Return (x, y) of the center of cell containing provided text 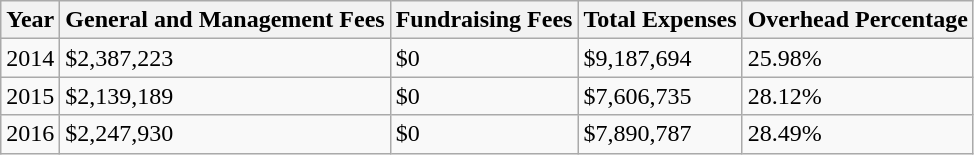
$2,387,223 (225, 58)
2014 (30, 58)
$7,890,787 (660, 134)
Overhead Percentage (858, 20)
$9,187,694 (660, 58)
25.98% (858, 58)
$2,247,930 (225, 134)
Total Expenses (660, 20)
General and Management Fees (225, 20)
$7,606,735 (660, 96)
2015 (30, 96)
Fundraising Fees (484, 20)
28.12% (858, 96)
$2,139,189 (225, 96)
Year (30, 20)
2016 (30, 134)
28.49% (858, 134)
